Scan for the cell matching the given text and deliver its (x, y) coordinate at center. 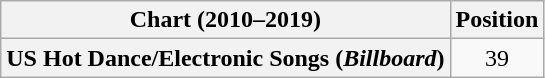
Chart (2010–2019) (226, 20)
Position (497, 20)
39 (497, 58)
US Hot Dance/Electronic Songs (Billboard) (226, 58)
